Return the [X, Y] coordinate for the center point of the cell that contains the specified text.  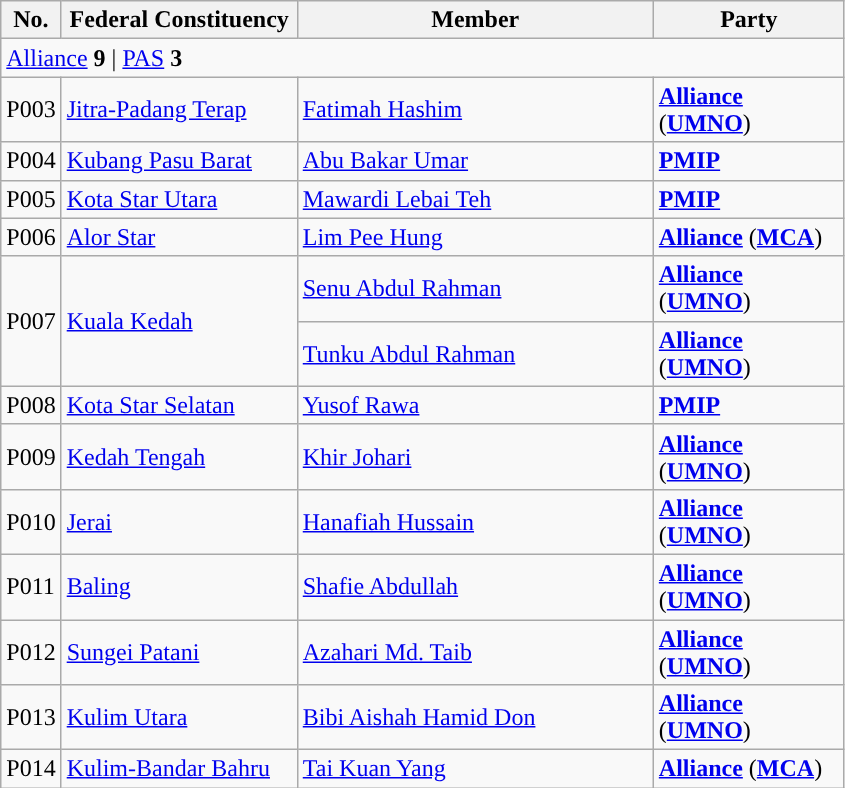
P006 [31, 237]
Mawardi Lebai Teh [475, 199]
Kuala Kedah [179, 321]
Bibi Aishah Hamid Don [475, 718]
Khir Johari [475, 456]
P007 [31, 321]
Kedah Tengah [179, 456]
Tai Kuan Yang [475, 769]
Member [475, 20]
Sungei Patani [179, 652]
P012 [31, 652]
Senu Abdul Rahman [475, 288]
Kota Star Utara [179, 199]
P009 [31, 456]
Baling [179, 586]
Alliance 9 | PAS 3 [423, 58]
Hanafiah Hussain [475, 522]
Lim Pee Hung [475, 237]
Jerai [179, 522]
P013 [31, 718]
Kota Star Selatan [179, 405]
P014 [31, 769]
P005 [31, 199]
Jitra-Padang Terap [179, 110]
Abu Bakar Umar [475, 161]
Tunku Abdul Rahman [475, 354]
P004 [31, 161]
Federal Constituency [179, 20]
P010 [31, 522]
Alor Star [179, 237]
P003 [31, 110]
Kulim-Bandar Bahru [179, 769]
Party [748, 20]
Fatimah Hashim [475, 110]
Azahari Md. Taib [475, 652]
Kubang Pasu Barat [179, 161]
Kulim Utara [179, 718]
Shafie Abdullah [475, 586]
No. [31, 20]
P011 [31, 586]
P008 [31, 405]
Yusof Rawa [475, 405]
